Scan for the cell matching the given text and deliver its [X, Y] coordinate at center. 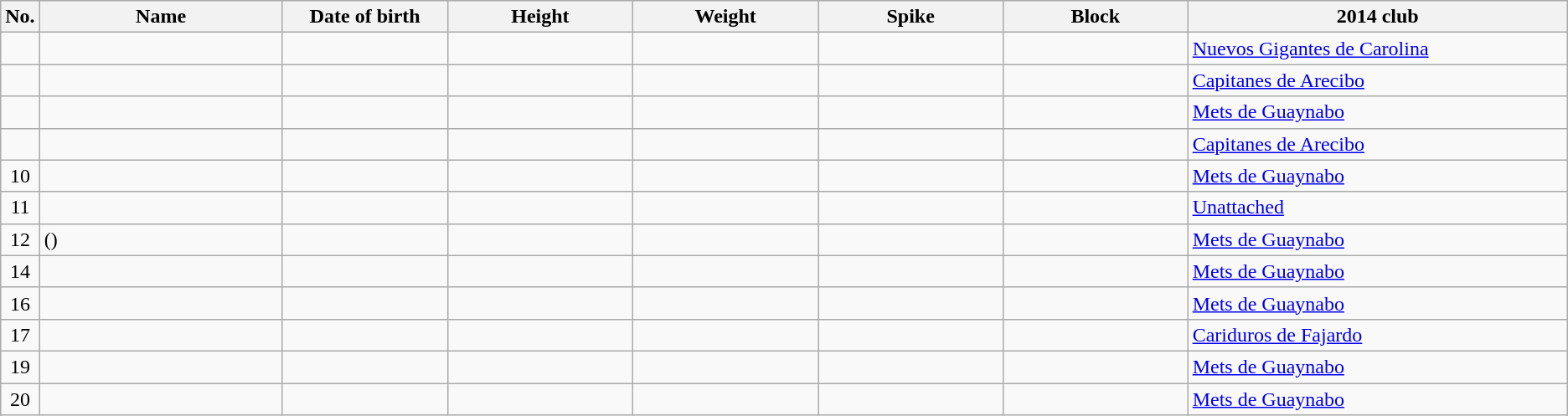
Weight [725, 17]
10 [20, 176]
11 [20, 208]
2014 club [1377, 17]
Unattached [1377, 208]
19 [20, 367]
Date of birth [365, 17]
Block [1096, 17]
12 [20, 239]
16 [20, 303]
No. [20, 17]
17 [20, 335]
14 [20, 271]
Spike [911, 17]
() [161, 239]
Nuevos Gigantes de Carolina [1377, 49]
Cariduros de Fajardo [1377, 335]
Name [161, 17]
20 [20, 399]
Height [539, 17]
